Capture the cell that displays the provided text and extract its [X, Y] central coordinate. 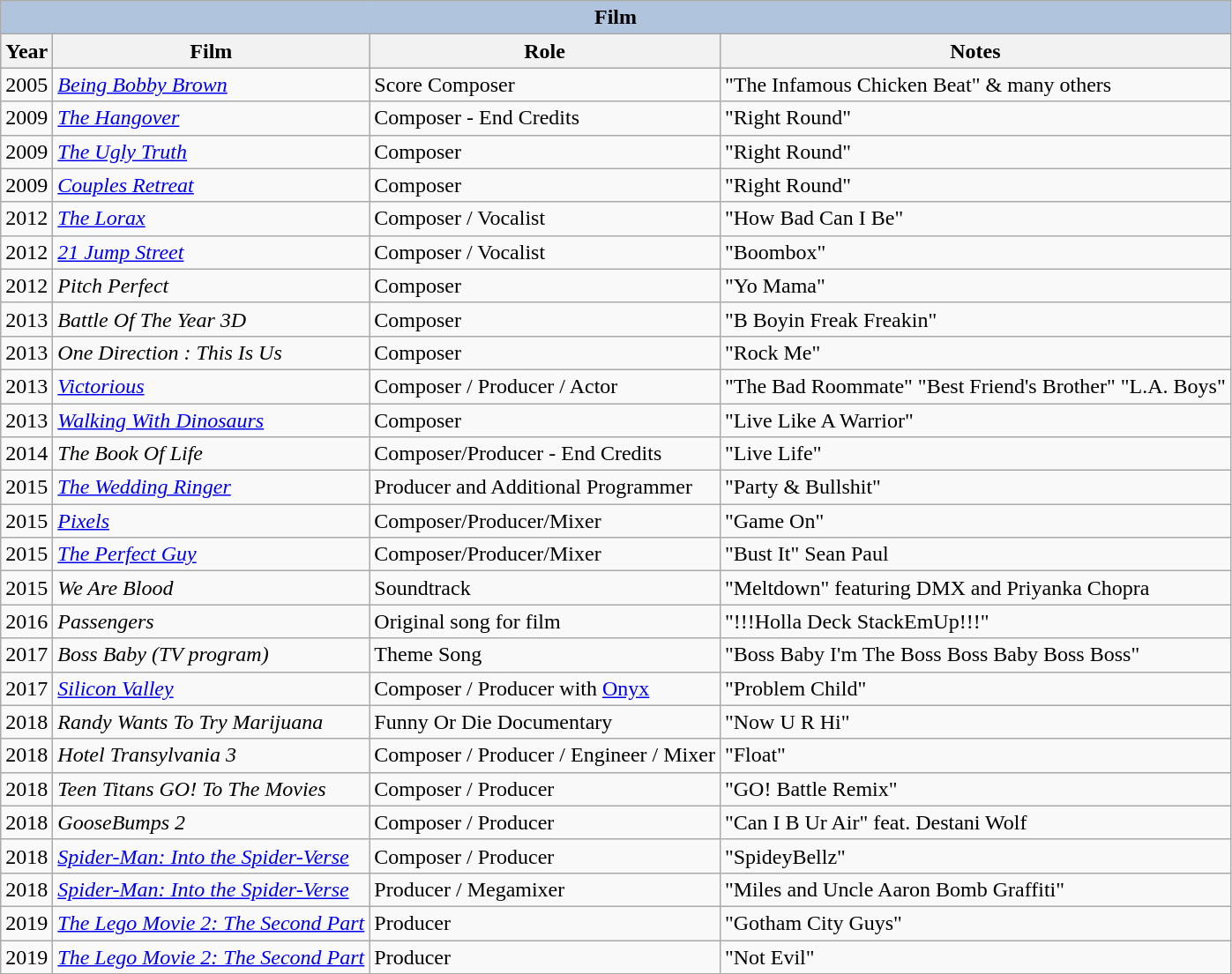
Year [26, 51]
"Bust It" Sean Paul [975, 554]
Composer/Producer - End Credits [545, 454]
Walking With Dinosaurs [212, 420]
The Ugly Truth [212, 152]
Battle Of The Year 3D [212, 319]
"Now U R Hi" [975, 722]
"GO! Battle Remix" [975, 789]
Producer and Additional Programmer [545, 487]
2016 [26, 621]
Silicon Valley [212, 688]
Composer / Producer with Onyx [545, 688]
The Book Of Life [212, 454]
The Lorax [212, 219]
"SpideyBellz" [975, 856]
Being Bobby Brown [212, 85]
The Perfect Guy [212, 554]
One Direction : This Is Us [212, 353]
Funny Or Die Documentary [545, 722]
"How Bad Can I Be" [975, 219]
"Party & Bullshit" [975, 487]
Composer - End Credits [545, 118]
"Miles and Uncle Aaron Bomb Graffiti" [975, 889]
"Meltdown" featuring DMX and Priyanka Chopra [975, 588]
Pixels [212, 521]
Hotel Transylvania 3 [212, 755]
"Boombox" [975, 252]
Score Composer [545, 85]
Passengers [212, 621]
2014 [26, 454]
"Can I B Ur Air" feat. Destani Wolf [975, 822]
Role [545, 51]
"The Infamous Chicken Beat" & many others [975, 85]
"Problem Child" [975, 688]
"Not Evil" [975, 956]
"Game On" [975, 521]
"Boss Baby I'm The Boss Boss Baby Boss Boss" [975, 655]
Teen Titans GO! To The Movies [212, 789]
"Live Life" [975, 454]
"Live Like A Warrior" [975, 420]
Composer / Producer / Actor [545, 386]
Composer / Producer / Engineer / Mixer [545, 755]
"Gotham City Guys" [975, 923]
Original song for film [545, 621]
21 Jump Street [212, 252]
Theme Song [545, 655]
"Float" [975, 755]
The Wedding Ringer [212, 487]
"Rock Me" [975, 353]
2005 [26, 85]
Soundtrack [545, 588]
Randy Wants To Try Marijuana [212, 722]
Couples Retreat [212, 185]
We Are Blood [212, 588]
The Hangover [212, 118]
Victorious [212, 386]
"!!!Holla Deck StackEmUp!!!" [975, 621]
Notes [975, 51]
"The Bad Roommate" "Best Friend's Brother" "L.A. Boys" [975, 386]
GooseBumps 2 [212, 822]
"B Boyin Freak Freakin" [975, 319]
Pitch Perfect [212, 286]
"Yo Mama" [975, 286]
Producer / Megamixer [545, 889]
Boss Baby (TV program) [212, 655]
